Scan for the cell matching the given text and deliver its (X, Y) coordinate at center. 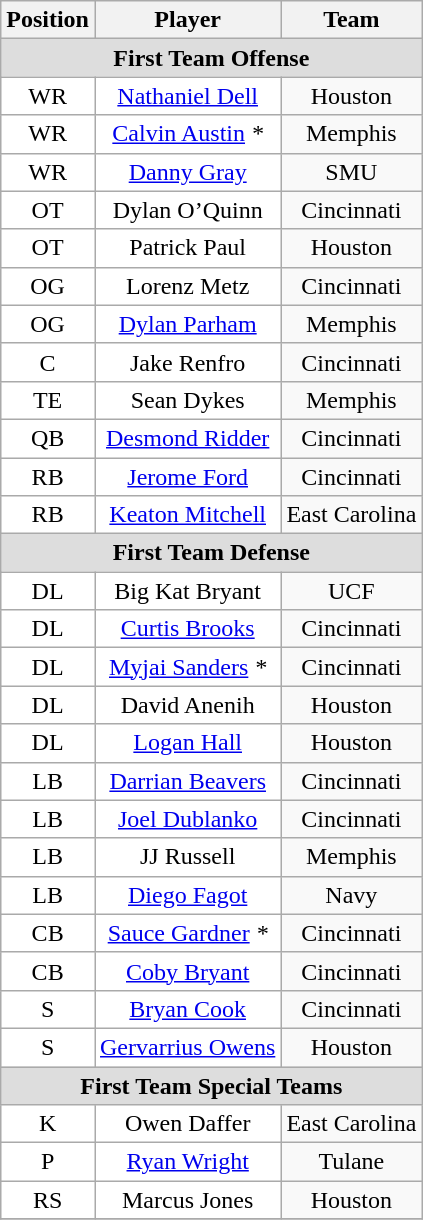
Gervarrius Owens (187, 1047)
Navy (352, 895)
Joel Dublanko (187, 819)
Sean Dykes (187, 400)
Player (187, 20)
UCF (352, 591)
David Anenih (187, 705)
First Team Offense (212, 58)
C (48, 362)
Lorenz Metz (187, 286)
JJ Russell (187, 857)
Dylan Parham (187, 324)
SMU (352, 172)
Bryan Cook (187, 1009)
Danny Gray (187, 172)
Ryan Wright (187, 1162)
First Team Defense (212, 553)
First Team Special Teams (212, 1085)
Position (48, 20)
Desmond Ridder (187, 438)
Team (352, 20)
Jerome Ford (187, 477)
Patrick Paul (187, 248)
Diego Fagot (187, 895)
Darrian Beavers (187, 781)
Curtis Brooks (187, 629)
Myjai Sanders * (187, 667)
Big Kat Bryant (187, 591)
Marcus Jones (187, 1200)
Owen Daffer (187, 1124)
Keaton Mitchell (187, 515)
Coby Bryant (187, 971)
Logan Hall (187, 743)
P (48, 1162)
Jake Renfro (187, 362)
TE (48, 400)
K (48, 1124)
QB (48, 438)
Nathaniel Dell (187, 96)
RS (48, 1200)
Sauce Gardner * (187, 933)
Calvin Austin * (187, 134)
Tulane (352, 1162)
Dylan O’Quinn (187, 210)
